Search for the cell housing the specified text and yield its (X, Y) center coordinate. 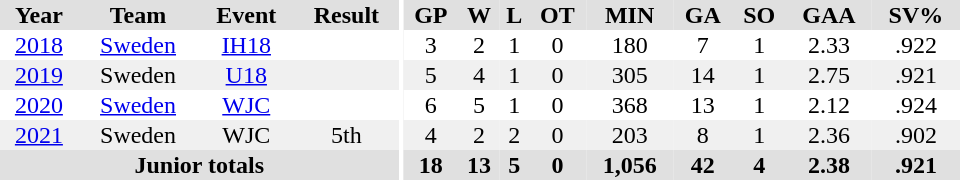
.902 (916, 135)
SV% (916, 15)
IH18 (246, 45)
180 (630, 45)
GA (702, 15)
5th (346, 135)
1,056 (630, 165)
U18 (246, 75)
8 (702, 135)
3 (430, 45)
7 (702, 45)
18 (430, 165)
GAA (829, 15)
14 (702, 75)
6 (430, 105)
.922 (916, 45)
.924 (916, 105)
2018 (39, 45)
2.12 (829, 105)
Event (246, 15)
368 (630, 105)
2021 (39, 135)
Year (39, 15)
2.38 (829, 165)
203 (630, 135)
Junior totals (200, 165)
2020 (39, 105)
MIN (630, 15)
W (480, 15)
OT (558, 15)
2.75 (829, 75)
Team (138, 15)
SO (760, 15)
2019 (39, 75)
2.36 (829, 135)
Result (346, 15)
L (514, 15)
42 (702, 165)
2.33 (829, 45)
305 (630, 75)
GP (430, 15)
